Return the (X, Y) coordinate for the center point of the cell that contains the specified text.  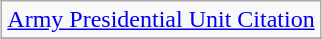
Army Presidential Unit Citation (161, 20)
